Find where the given text appears and provide that cell's center as (x, y) coordinate. 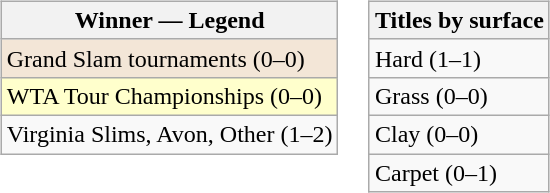
Grand Slam tournaments (0–0) (170, 58)
Winner — Legend (170, 20)
Virginia Slims, Avon, Other (1–2) (170, 134)
Titles by surface (459, 20)
Hard (1–1) (459, 58)
WTA Tour Championships (0–0) (170, 96)
Grass (0–0) (459, 96)
Clay (0–0) (459, 134)
Carpet (0–1) (459, 173)
